For the text-containing cell, return its midpoint in (X, Y) coordinate format. 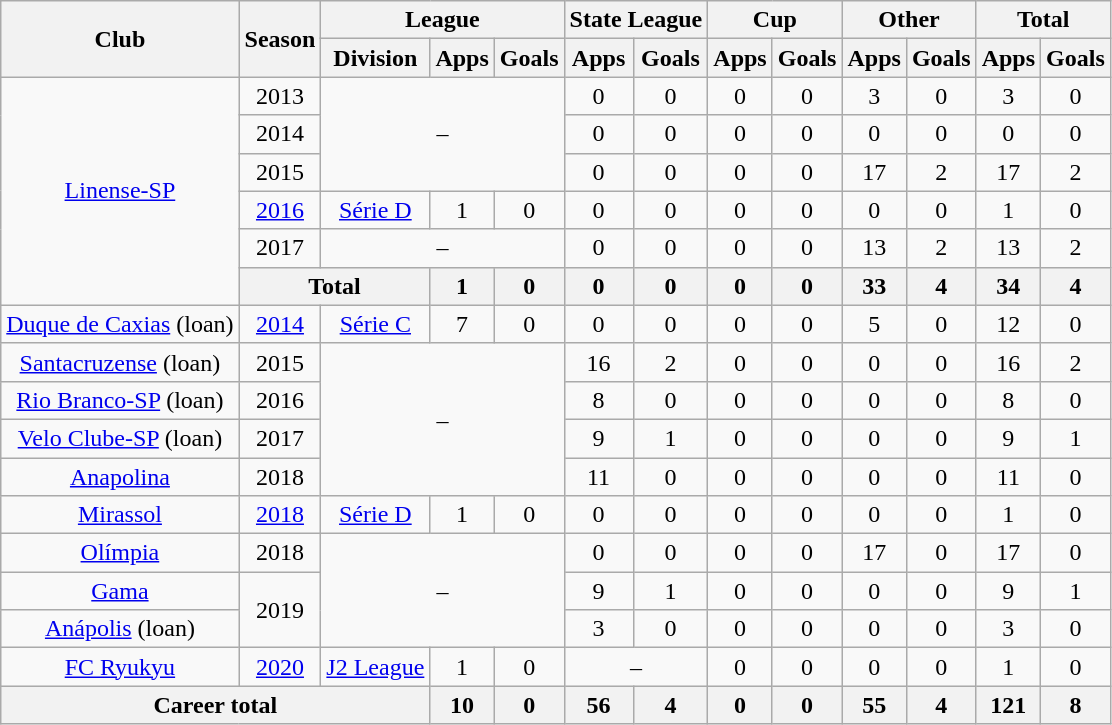
5 (874, 324)
J2 League (376, 667)
Série C (376, 324)
Mirassol (120, 515)
55 (874, 705)
34 (1008, 286)
Anápolis (loan) (120, 629)
10 (462, 705)
2019 (280, 610)
12 (1008, 324)
FC Ryukyu (120, 667)
Santacruzense (loan) (120, 362)
State League (636, 20)
League (442, 20)
56 (598, 705)
Career total (216, 705)
Duque de Caxias (loan) (120, 324)
Division (376, 58)
2020 (280, 667)
33 (874, 286)
Cup (775, 20)
7 (462, 324)
Olímpia (120, 553)
121 (1008, 705)
Linense-SP (120, 191)
Velo Clube-SP (loan) (120, 438)
Other (909, 20)
2013 (280, 96)
Club (120, 39)
Season (280, 39)
Rio Branco-SP (loan) (120, 400)
Anapolina (120, 477)
Gama (120, 591)
